Search for the cell housing the specified text and yield its [X, Y] center coordinate. 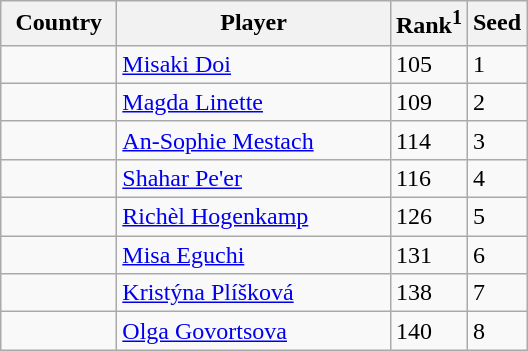
3 [496, 140]
Seed [496, 24]
Shahar Pe'er [254, 178]
5 [496, 217]
131 [428, 255]
An-Sophie Mestach [254, 140]
6 [496, 255]
116 [428, 178]
140 [428, 331]
114 [428, 140]
Misaki Doi [254, 64]
Misa Eguchi [254, 255]
Rank1 [428, 24]
8 [496, 331]
2 [496, 102]
Country [59, 24]
Olga Govortsova [254, 331]
7 [496, 293]
Player [254, 24]
138 [428, 293]
109 [428, 102]
4 [496, 178]
1 [496, 64]
Richèl Hogenkamp [254, 217]
105 [428, 64]
Kristýna Plíšková [254, 293]
Magda Linette [254, 102]
126 [428, 217]
